From the cell containing the given text, extract its center point as (x, y) coordinate. 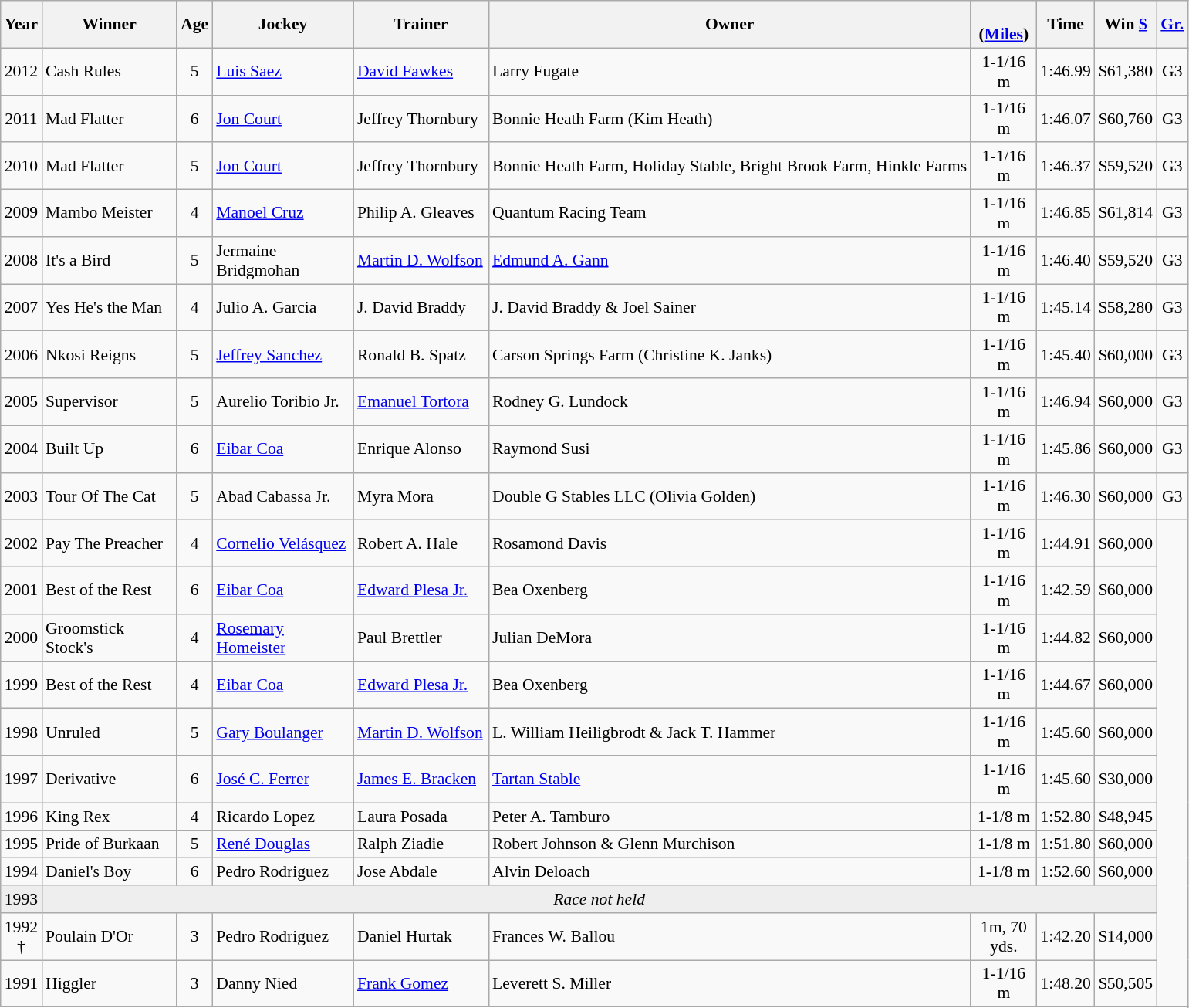
$60,760 (1126, 119)
$50,505 (1126, 983)
Julio A. Garcia (282, 307)
1:46.37 (1065, 167)
Win $ (1126, 25)
Raymond Susi (730, 449)
(Miles) (1003, 25)
José C. Ferrer (282, 780)
1:45.86 (1065, 449)
Built Up (110, 449)
Bonnie Heath Farm, Holiday Stable, Bright Brook Farm, Hinkle Farms (730, 167)
Gr. (1172, 25)
It's a Bird (110, 261)
Paul Brettler (421, 638)
1:45.14 (1065, 307)
Rosamond Davis (730, 543)
1:42.59 (1065, 591)
2002 (22, 543)
1:44.82 (1065, 638)
Manoel Cruz (282, 213)
2000 (22, 638)
Tour Of The Cat (110, 496)
Higgler (110, 983)
Frank Gomez (421, 983)
Groomstick Stock's (110, 638)
Laura Posada (421, 817)
Yes He's the Man (110, 307)
Ricardo Lopez (282, 817)
Danny Nied (282, 983)
Carson Springs Farm (Christine K. Janks) (730, 355)
Myra Mora (421, 496)
1:48.20 (1065, 983)
Larry Fugate (730, 71)
2011 (22, 119)
1992 † (22, 937)
1:44.67 (1065, 685)
$58,280 (1126, 307)
Cash Rules (110, 71)
Double G Stables LLC (Olivia Golden) (730, 496)
Quantum Racing Team (730, 213)
Ronald B. Spatz (421, 355)
1:46.99 (1065, 71)
2004 (22, 449)
Robert A. Hale (421, 543)
2003 (22, 496)
1997 (22, 780)
Owner (730, 25)
1991 (22, 983)
L. William Heiligbrodt & Jack T. Hammer (730, 732)
Ralph Ziadie (421, 844)
Race not held (599, 899)
1:46.85 (1065, 213)
1:46.94 (1065, 401)
Poulain D'Or (110, 937)
Aurelio Toribio Jr. (282, 401)
Enrique Alonso (421, 449)
Mambo Meister (110, 213)
Jermaine Bridgmohan (282, 261)
Jeffrey Sanchez (282, 355)
2001 (22, 591)
$61,380 (1126, 71)
Leverett S. Miller (730, 983)
Philip A. Gleaves (421, 213)
1:46.40 (1065, 261)
Nkosi Reigns (110, 355)
1:51.80 (1065, 844)
David Fawkes (421, 71)
1:46.07 (1065, 119)
1998 (22, 732)
Winner (110, 25)
Age (194, 25)
Pay The Preacher (110, 543)
Daniel Hurtak (421, 937)
1996 (22, 817)
$48,945 (1126, 817)
Emanuel Tortora (421, 401)
1994 (22, 872)
Alvin Deloach (730, 872)
Supervisor (110, 401)
Julian DeMora (730, 638)
Robert Johnson & Glenn Murchison (730, 844)
1:42.20 (1065, 937)
$30,000 (1126, 780)
Tartan Stable (730, 780)
1995 (22, 844)
J. David Braddy (421, 307)
Edmund A. Gann (730, 261)
Rodney G. Lundock (730, 401)
1993 (22, 899)
2008 (22, 261)
James E. Bracken (421, 780)
Pride of Burkaan (110, 844)
Bonnie Heath Farm (Kim Heath) (730, 119)
2005 (22, 401)
Jockey (282, 25)
Derivative (110, 780)
Daniel's Boy (110, 872)
1m, 70 yds. (1003, 937)
2012 (22, 71)
2010 (22, 167)
Abad Cabassa Jr. (282, 496)
Rosemary Homeister (282, 638)
1:44.91 (1065, 543)
$61,814 (1126, 213)
Gary Boulanger (282, 732)
Unruled (110, 732)
Trainer (421, 25)
1:46.30 (1065, 496)
Year (22, 25)
J. David Braddy & Joel Sainer (730, 307)
1:52.60 (1065, 872)
René Douglas (282, 844)
Peter A. Tamburo (730, 817)
$14,000 (1126, 937)
Cornelio Velásquez (282, 543)
Frances W. Ballou (730, 937)
2009 (22, 213)
King Rex (110, 817)
1:52.80 (1065, 817)
Luis Saez (282, 71)
2006 (22, 355)
Jose Abdale (421, 872)
Time (1065, 25)
1999 (22, 685)
1:45.40 (1065, 355)
2007 (22, 307)
